Pinpoint the cell where the given text exists, returning its (X, Y) midpoint coordinate. 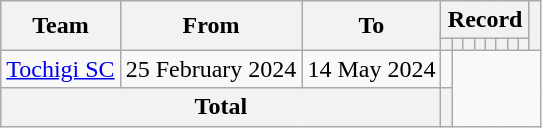
Total (221, 107)
To (372, 26)
Team (60, 26)
14 May 2024 (372, 69)
Record (485, 20)
25 February 2024 (211, 69)
From (211, 26)
Tochigi SC (60, 69)
